Provide the [x, y] coordinate of the cell's center where the given text is located.  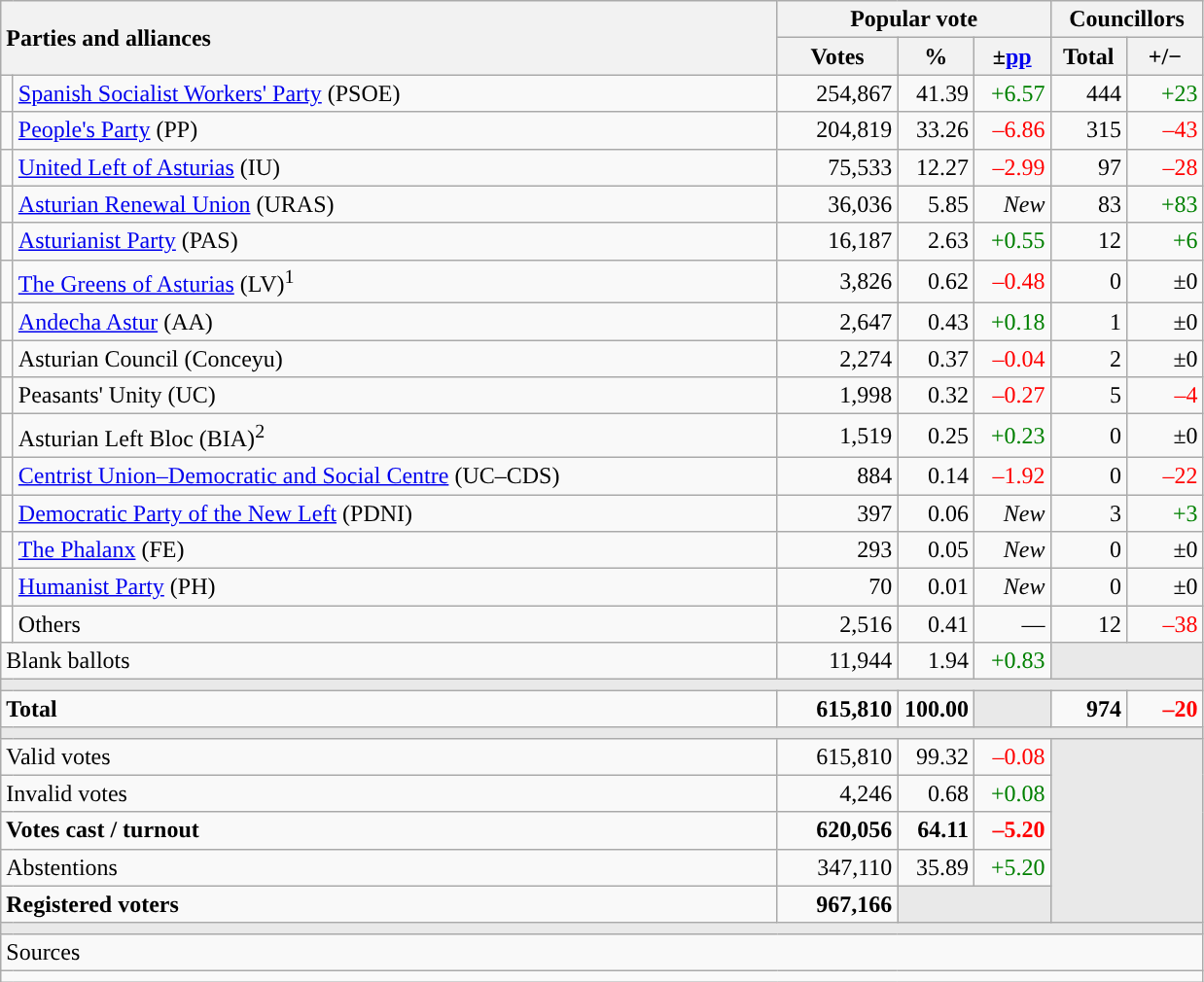
0.01 [936, 587]
+0.55 [1011, 241]
Asturian Renewal Union (URAS) [395, 204]
–0.04 [1011, 359]
16,187 [837, 241]
Registered voters [389, 904]
1.94 [936, 661]
254,867 [837, 93]
Sources [602, 952]
+0.08 [1011, 793]
+83 [1165, 204]
0.14 [936, 475]
–6.86 [1011, 130]
0.37 [936, 359]
1,519 [837, 436]
–5.20 [1011, 830]
Humanist Party (PH) [395, 587]
2,516 [837, 624]
Popular vote [914, 19]
444 [1089, 93]
33.26 [936, 130]
347,110 [837, 867]
–1.92 [1011, 475]
2 [1089, 359]
0.32 [936, 396]
41.39 [936, 93]
Abstentions [389, 867]
Andecha Astur (AA) [395, 322]
Asturian Left Bloc (BIA)2 [395, 436]
5.85 [936, 204]
+23 [1165, 93]
12.27 [936, 167]
Asturian Council (Conceyu) [395, 359]
0.06 [936, 513]
% [936, 56]
967,166 [837, 904]
397 [837, 513]
–4 [1165, 396]
Invalid votes [389, 793]
–20 [1165, 709]
204,819 [837, 130]
+6 [1165, 241]
64.11 [936, 830]
+0.18 [1011, 322]
0.05 [936, 550]
Centrist Union–Democratic and Social Centre (UC–CDS) [395, 475]
3 [1089, 513]
— [1011, 624]
1 [1089, 322]
2,274 [837, 359]
884 [837, 475]
Councillors [1126, 19]
0.68 [936, 793]
0.41 [936, 624]
–0.08 [1011, 756]
–0.48 [1011, 282]
36,036 [837, 204]
293 [837, 550]
83 [1089, 204]
–22 [1165, 475]
The Phalanx (FE) [395, 550]
Peasants' Unity (UC) [395, 396]
–38 [1165, 624]
–43 [1165, 130]
2,647 [837, 322]
The Greens of Asturias (LV)1 [395, 282]
+5.20 [1011, 867]
0.25 [936, 436]
0.62 [936, 282]
–2.99 [1011, 167]
Spanish Socialist Workers' Party (PSOE) [395, 93]
+/− [1165, 56]
–28 [1165, 167]
100.00 [936, 709]
+0.83 [1011, 661]
75,533 [837, 167]
Others [395, 624]
97 [1089, 167]
35.89 [936, 867]
4,246 [837, 793]
Democratic Party of the New Left (PDNI) [395, 513]
±pp [1011, 56]
+6.57 [1011, 93]
Votes cast / turnout [389, 830]
Parties and alliances [389, 38]
315 [1089, 130]
2.63 [936, 241]
5 [1089, 396]
Valid votes [389, 756]
3,826 [837, 282]
Asturianist Party (PAS) [395, 241]
United Left of Asturias (IU) [395, 167]
974 [1089, 709]
620,056 [837, 830]
1,998 [837, 396]
70 [837, 587]
Votes [837, 56]
+0.23 [1011, 436]
Blank ballots [389, 661]
–0.27 [1011, 396]
11,944 [837, 661]
People's Party (PP) [395, 130]
99.32 [936, 756]
0.43 [936, 322]
+3 [1165, 513]
